Capture the cell that displays the provided text and extract its [x, y] central coordinate. 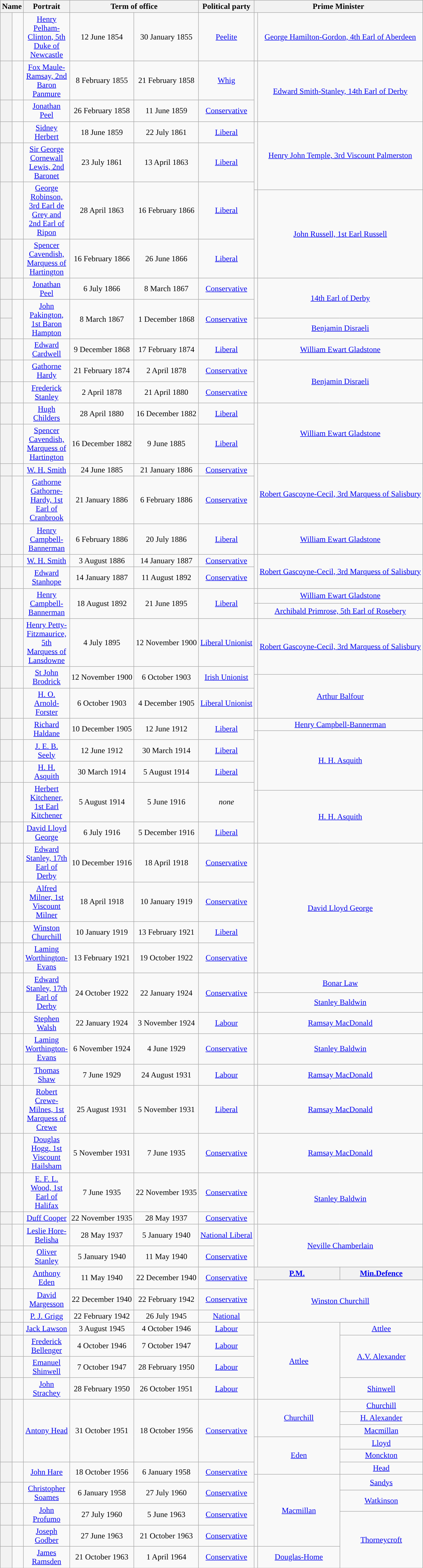
Sir George Cornewall Lewis, 2nd Baronet [47, 163]
Eden [299, 1455]
Peelite [226, 37]
26 July 1945 [166, 1316]
Antony Head [47, 1430]
19 October 1922 [166, 958]
Term of office [134, 7]
John Strachey [47, 1388]
10 December 1905 [102, 729]
22 July 1861 [166, 132]
6 July 1866 [102, 289]
Irish Unionist [226, 677]
P.M. [297, 1273]
John Pakington, 1st Baron Hampton [47, 319]
National Liberal [226, 1235]
Henry John Temple, 3rd Viscount Palmerston [340, 156]
H. Alexander [381, 1418]
H. O. Arnold-Forster [47, 703]
George Robinson, 3rd Earl de Grey and 2nd Earl of Ripon [47, 211]
Christopher Soames [47, 1493]
Leslie Hore-Belisha [47, 1235]
31 October 1951 [102, 1430]
Whig [226, 80]
Frederick Stanley [47, 392]
17 February 1874 [166, 349]
Alfred Milner, 1st Viscount Milner [47, 902]
4 June 1929 [166, 1049]
6 November 1924 [102, 1049]
25 August 1931 [102, 1109]
21 February 1874 [102, 370]
Stephen Walsh [47, 1023]
27 June 1963 [102, 1536]
26 October 1951 [166, 1388]
Name [12, 7]
4 December 1905 [166, 703]
David Margesson [47, 1299]
6 July 1916 [102, 832]
14th Earl of Derby [340, 298]
Herbert Kitchener, 1st Earl Kitchener [47, 802]
26 June 1866 [166, 259]
Edward Stanhope [47, 578]
7 June 1929 [102, 1075]
1 April 1964 [166, 1557]
11 June 1859 [166, 111]
9 December 1868 [102, 349]
Arthur Balfour [340, 696]
Jack Lawson [47, 1329]
Richard Haldane [47, 729]
10 December 1916 [102, 863]
3 November 1924 [166, 1023]
Robert Crewe-Milnes, 1st Marquess of Crewe [47, 1109]
3 August 1886 [102, 561]
Anthony Eden [47, 1278]
Political party [226, 7]
5 June 1916 [166, 802]
Min.Defence [381, 1273]
Gathorne Gathorne-Hardy, 1st Earl of Cranbrook [47, 500]
Edward Cardwell [47, 349]
Joseph Godber [47, 1536]
Thorneycroft [381, 1540]
none [226, 802]
20 July 1886 [166, 539]
George Hamilton-Gordon, 4th Earl of Aberdeen [340, 37]
5 December 1916 [166, 832]
Gathorne Hardy [47, 370]
24 August 1931 [166, 1075]
1 December 1868 [166, 319]
Oliver Stanley [47, 1256]
11 August 1892 [166, 578]
21 June 1895 [166, 603]
18 June 1859 [102, 132]
Thomas Shaw [47, 1075]
30 January 1855 [166, 37]
21 February 1858 [166, 80]
28 April 1863 [102, 211]
Sidney Herbert [47, 132]
24 June 1885 [102, 470]
26 February 1858 [102, 111]
J. E. B. Seely [47, 750]
P. J. Grigg [47, 1316]
National [226, 1316]
St John Brodrick [47, 677]
Douglas-Home [299, 1557]
23 July 1861 [102, 163]
James Ramsden [47, 1557]
Fox Maule-Ramsay, 2nd Baron Panmure [47, 80]
Head [381, 1468]
18 August 1892 [102, 603]
Frederick Bellenger [47, 1346]
24 October 1922 [102, 993]
John Russell, 1st Earl Russell [340, 234]
28 April 1880 [102, 414]
E. F. L. Wood, 1st Earl of Halifax [47, 1192]
Hugh Childers [47, 414]
Duff Cooper [47, 1218]
12 June 1854 [102, 37]
Neville Chamberlain [340, 1246]
4 July 1895 [102, 643]
Lloyd [381, 1443]
Shinwell [381, 1388]
Emanuel Shinwell [47, 1367]
Watkinson [381, 1501]
Edward Smith-Stanley, 14th Earl of Derby [340, 91]
John Profumo [47, 1514]
A.V. Alexander [381, 1356]
Henry Pelham-Clinton, 5th Duke of Newcastle [47, 37]
Archibald Primrose, 5th Earl of Rosebery [340, 611]
8 February 1855 [102, 80]
Prime Minister [339, 7]
Sandys [381, 1482]
13 April 1863 [166, 163]
Douglas Hogg, 1st Viscount Hailsham [47, 1153]
Portrait [47, 7]
Bonar Law [340, 983]
9 June 1885 [166, 444]
Monckton [381, 1455]
21 April 1880 [166, 392]
3 August 1945 [102, 1329]
John Hare [47, 1472]
Henry Petty-Fitzmaurice, 5th Marquess of Lansdowne [47, 643]
5 June 1963 [166, 1514]
